Pinpoint the cell where the given text exists, returning its [X, Y] midpoint coordinate. 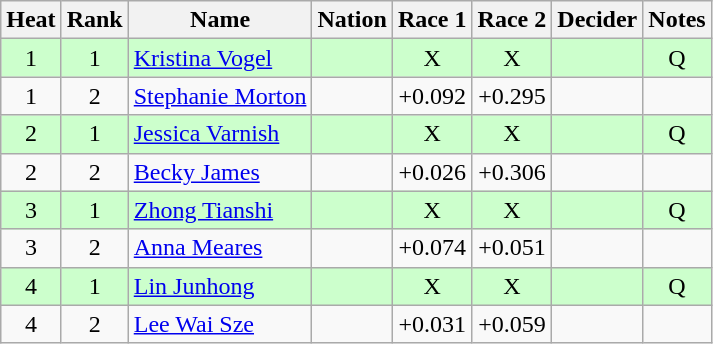
+0.026 [432, 172]
Race 1 [432, 20]
Notes [677, 20]
Stephanie Morton [220, 96]
Lin Junhong [220, 286]
+0.295 [512, 96]
Rank [94, 20]
Lee Wai Sze [220, 324]
Jessica Varnish [220, 134]
Nation [352, 20]
+0.092 [432, 96]
+0.031 [432, 324]
Becky James [220, 172]
+0.059 [512, 324]
Race 2 [512, 20]
Heat [31, 20]
Kristina Vogel [220, 58]
+0.074 [432, 248]
Decider [598, 20]
+0.306 [512, 172]
Zhong Tianshi [220, 210]
Anna Meares [220, 248]
+0.051 [512, 248]
Name [220, 20]
